Return [x, y] of the center of cell containing provided text 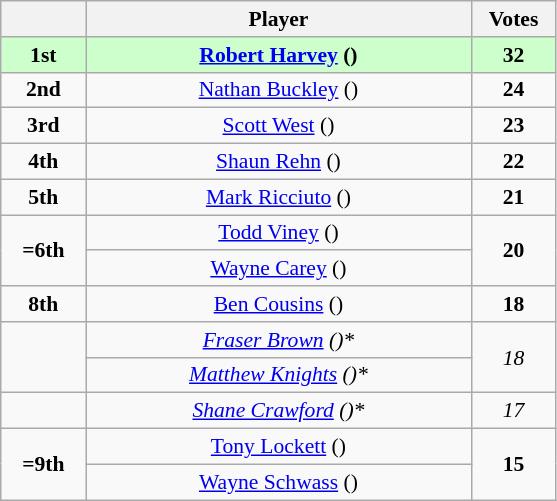
Matthew Knights ()* [278, 375]
15 [514, 464]
17 [514, 411]
24 [514, 90]
32 [514, 55]
Tony Lockett () [278, 447]
21 [514, 197]
5th [44, 197]
=9th [44, 464]
23 [514, 126]
1st [44, 55]
3rd [44, 126]
2nd [44, 90]
8th [44, 304]
Shaun Rehn () [278, 162]
4th [44, 162]
22 [514, 162]
Nathan Buckley () [278, 90]
Mark Ricciuto () [278, 197]
Fraser Brown ()* [278, 340]
Player [278, 19]
Wayne Schwass () [278, 482]
Votes [514, 19]
Robert Harvey () [278, 55]
20 [514, 250]
Shane Crawford ()* [278, 411]
=6th [44, 250]
Todd Viney () [278, 233]
Wayne Carey () [278, 269]
Ben Cousins () [278, 304]
Scott West () [278, 126]
